Provide the [X, Y] coordinate of the cell's center where the given text is located.  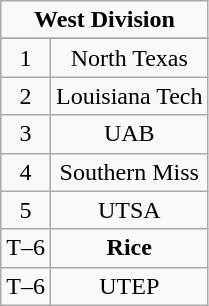
1 [26, 58]
Southern Miss [129, 172]
UTEP [129, 286]
5 [26, 210]
North Texas [129, 58]
UTSA [129, 210]
3 [26, 134]
Louisiana Tech [129, 96]
Rice [129, 248]
UAB [129, 134]
2 [26, 96]
4 [26, 172]
West Division [104, 20]
